Locate the cell with the specified text and output its (x, y) center coordinate. 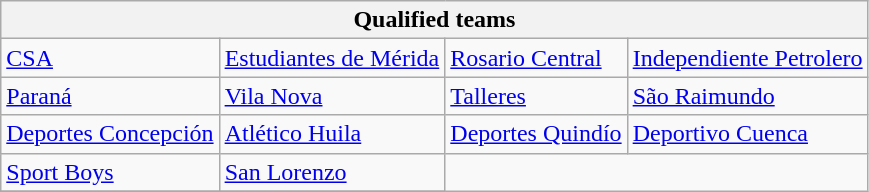
Vila Nova (332, 96)
Qualified teams (434, 20)
Deportes Concepción (110, 134)
San Lorenzo (332, 172)
Rosario Central (536, 58)
Sport Boys (110, 172)
Estudiantes de Mérida (332, 58)
Deportes Quindío (536, 134)
Talleres (536, 96)
Paraná (110, 96)
Deportivo Cuenca (748, 134)
Atlético Huila (332, 134)
CSA (110, 58)
São Raimundo (748, 96)
Independiente Petrolero (748, 58)
